Extract the (X, Y) coordinate from the center of the cell holding the provided text.  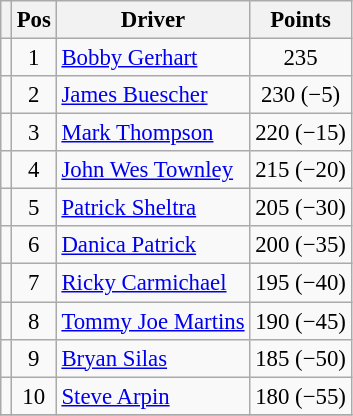
John Wes Townley (153, 170)
195 (−40) (300, 283)
185 (−50) (300, 358)
Points (300, 20)
James Buescher (153, 95)
Ricky Carmichael (153, 283)
220 (−15) (300, 133)
Driver (153, 20)
4 (34, 170)
1 (34, 58)
Steve Arpin (153, 396)
235 (300, 58)
Danica Patrick (153, 245)
Bobby Gerhart (153, 58)
2 (34, 95)
Bryan Silas (153, 358)
205 (−30) (300, 208)
3 (34, 133)
8 (34, 321)
Tommy Joe Martins (153, 321)
230 (−5) (300, 95)
Patrick Sheltra (153, 208)
9 (34, 358)
190 (−45) (300, 321)
5 (34, 208)
7 (34, 283)
215 (−20) (300, 170)
10 (34, 396)
6 (34, 245)
180 (−55) (300, 396)
Mark Thompson (153, 133)
200 (−35) (300, 245)
Pos (34, 20)
